Output the (X, Y) coordinate of the center of the cell containing the given text.  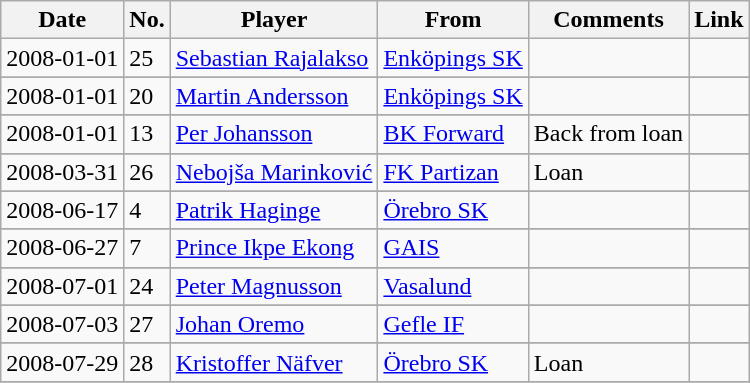
27 (147, 324)
4 (147, 210)
24 (147, 286)
Per Johansson (274, 134)
Gefle IF (453, 324)
Sebastian Rajalakso (274, 58)
20 (147, 96)
From (453, 20)
2008-06-27 (62, 248)
Martin Andersson (274, 96)
Patrik Haginge (274, 210)
7 (147, 248)
Vasalund (453, 286)
2008-07-29 (62, 362)
2008-06-17 (62, 210)
2008-07-01 (62, 286)
Johan Oremo (274, 324)
2008-03-31 (62, 172)
2008-07-03 (62, 324)
Nebojša Marinković (274, 172)
Link (719, 20)
Back from loan (608, 134)
25 (147, 58)
No. (147, 20)
Date (62, 20)
BK Forward (453, 134)
Kristoffer Näfver (274, 362)
Peter Magnusson (274, 286)
Player (274, 20)
26 (147, 172)
28 (147, 362)
Prince Ikpe Ekong (274, 248)
Comments (608, 20)
13 (147, 134)
FK Partizan (453, 172)
GAIS (453, 248)
